Scan for the cell matching the given text and deliver its (X, Y) coordinate at center. 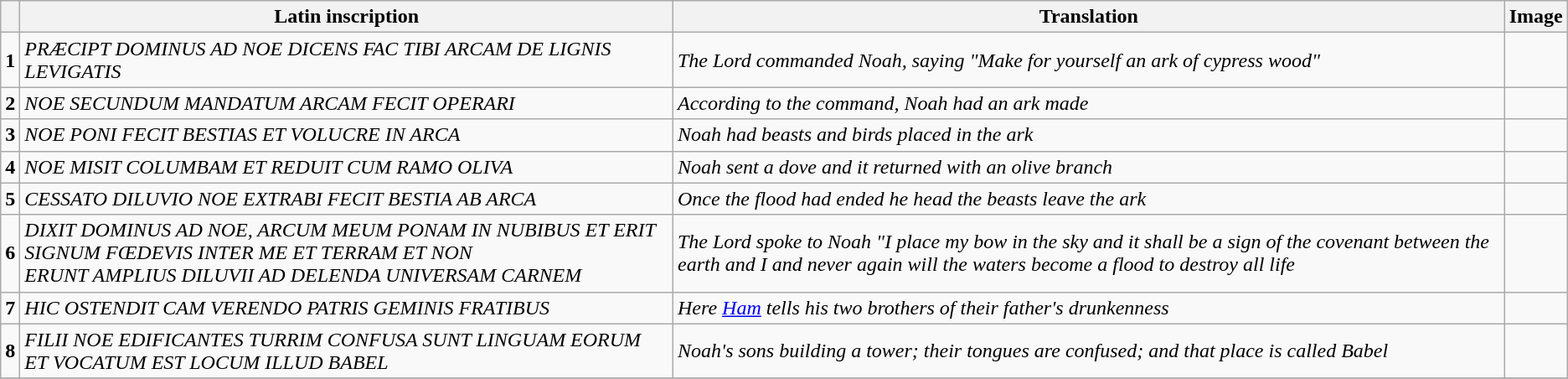
DIXIT DOMINUS AD NOE, ARCUM MEUM PONAM IN NUBIBUS ET ERIT SIGNUM FŒDEVIS INTER ME ET TERRAM ET NON ERUNT AMPLIUS DILUVII AD DELENDA UNIVERSAM CARNEM (347, 253)
FILII NOE EDIFICANTES TURRIM CONFUSA SUNT LINGUAM EORUM ET VOCATUM EST LOCUM ILLUD BABEL (347, 350)
Image (1536, 17)
1 (10, 60)
8 (10, 350)
PRÆCIPT DOMINUS AD NOE DICENS FAC TIBI ARCAM DE LIGNIS LEVIGATIS (347, 60)
According to the command, Noah had an ark made (1089, 103)
Noah's sons building a tower; their tongues are confused; and that place is called Babel (1089, 350)
NOE PONI FECIT BESTIAS ET VOLUCRE IN ARCA (347, 135)
Once the flood had ended he head the beasts leave the ark (1089, 199)
Noah sent a dove and it returned with an olive branch (1089, 167)
NOE SECUNDUM MANDATUM ARCAM FECIT OPERARI (347, 103)
HIC OSTENDIT CAM VERENDO PATRIS GEMINIS FRATIBUS (347, 308)
The Lord commanded Noah, saying "Make for yourself an ark of cypress wood" (1089, 60)
2 (10, 103)
CESSATO DILUVIO NOE EXTRABI FECIT BESTIA AB ARCA (347, 199)
Here Ham tells his two brothers of their father's drunkenness (1089, 308)
Latin inscription (347, 17)
4 (10, 167)
6 (10, 253)
Translation (1089, 17)
7 (10, 308)
5 (10, 199)
NOE MISIT COLUMBAM ET REDUIT CUM RAMO OLIVA (347, 167)
3 (10, 135)
Noah had beasts and birds placed in the ark (1089, 135)
